Return [X, Y] of the center of cell containing provided text 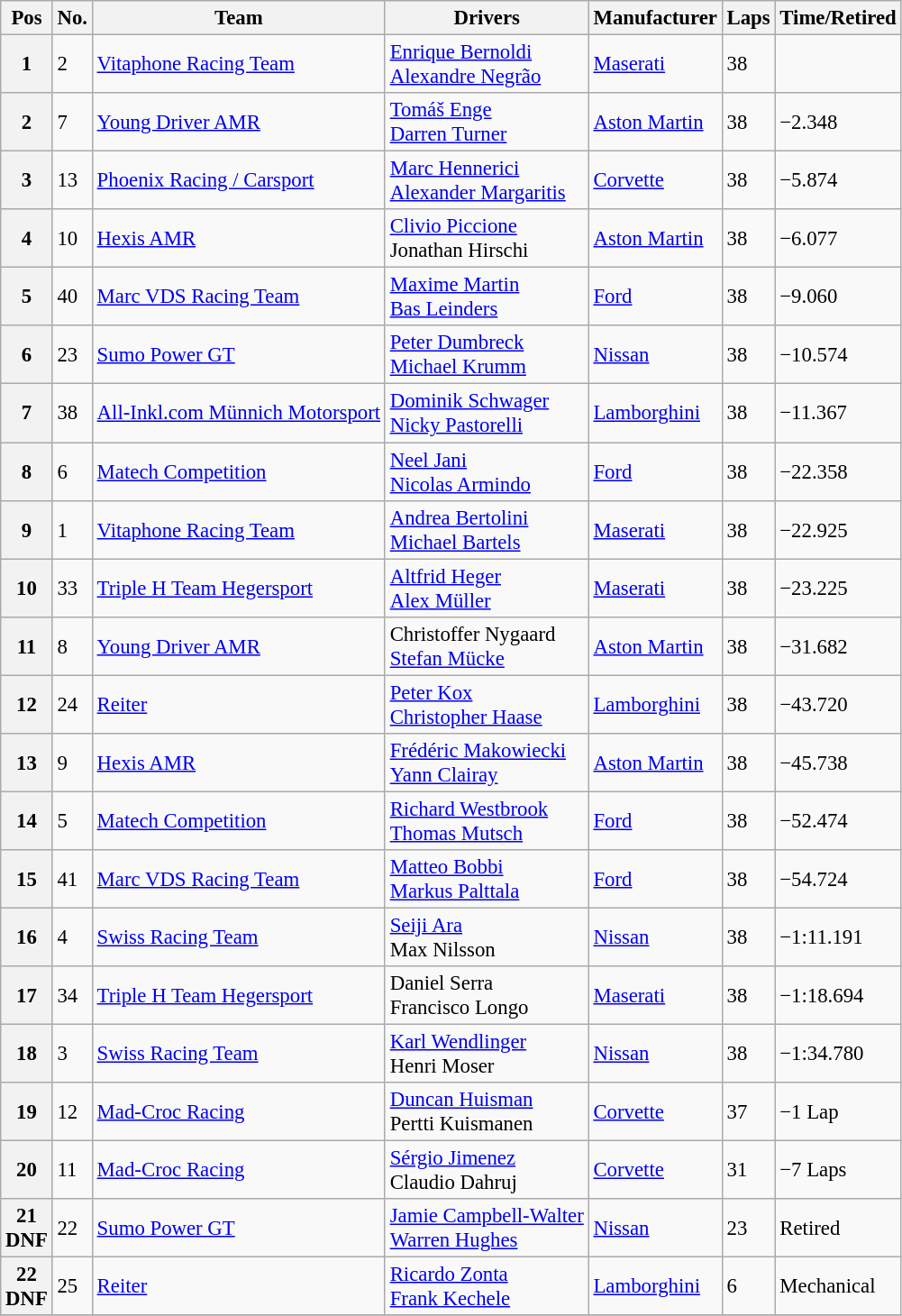
Clivio Piccione Jonathan Hirschi [487, 238]
40 [72, 297]
Daniel Serra Francisco Longo [487, 995]
−7 Laps [838, 1170]
−9.060 [838, 297]
Team [238, 18]
Ricardo Zonta Frank Kechele [487, 1287]
33 [72, 588]
19 [27, 1112]
−1:34.780 [838, 1055]
21DNF [27, 1228]
15 [27, 880]
18 [27, 1055]
Laps [748, 18]
−52.474 [838, 820]
34 [72, 995]
Mechanical [838, 1287]
−22.358 [838, 472]
Neel Jani Nicolas Armindo [487, 472]
41 [72, 880]
Manufacturer [655, 18]
−22.925 [838, 530]
Time/Retired [838, 18]
−54.724 [838, 880]
−45.738 [838, 763]
−11.367 [838, 413]
−23.225 [838, 588]
−6.077 [838, 238]
−1:11.191 [838, 937]
22DNF [27, 1287]
Peter Dumbreck Michael Krumm [487, 355]
24 [72, 705]
−31.682 [838, 645]
14 [27, 820]
25 [72, 1287]
−5.874 [838, 180]
−2.348 [838, 123]
Seiji Ara Max Nilsson [487, 937]
Jamie Campbell-Walter Warren Hughes [487, 1228]
Retired [838, 1228]
Sérgio Jimenez Claudio Dahruj [487, 1170]
−43.720 [838, 705]
Christoffer Nygaard Stefan Mücke [487, 645]
Tomáš Enge Darren Turner [487, 123]
Marc Hennerici Alexander Margaritis [487, 180]
Frédéric Makowiecki Yann Clairay [487, 763]
17 [27, 995]
Drivers [487, 18]
Pos [27, 18]
Karl Wendlinger Henri Moser [487, 1055]
Phoenix Racing / Carsport [238, 180]
Peter Kox Christopher Haase [487, 705]
Andrea Bertolini Michael Bartels [487, 530]
No. [72, 18]
Matteo Bobbi Markus Palttala [487, 880]
Richard Westbrook Thomas Mutsch [487, 820]
All-Inkl.com Münnich Motorsport [238, 413]
37 [748, 1112]
Enrique Bernoldi Alexandre Negrão [487, 65]
20 [27, 1170]
Dominik Schwager Nicky Pastorelli [487, 413]
−1 Lap [838, 1112]
−1:18.694 [838, 995]
Maxime Martin Bas Leinders [487, 297]
22 [72, 1228]
Duncan Huisman Pertti Kuismanen [487, 1112]
31 [748, 1170]
16 [27, 937]
−10.574 [838, 355]
Altfrid Heger Alex Müller [487, 588]
